Output the (x, y) coordinate of the center of the cell containing the given text.  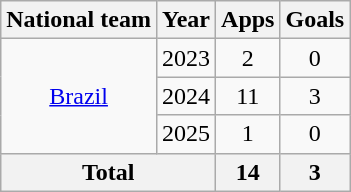
2024 (186, 96)
Total (108, 172)
Goals (315, 20)
Apps (248, 20)
Year (186, 20)
Brazil (79, 96)
2025 (186, 134)
2023 (186, 58)
14 (248, 172)
National team (79, 20)
1 (248, 134)
11 (248, 96)
2 (248, 58)
